Extract the (X, Y) coordinate from the center of the cell holding the provided text.  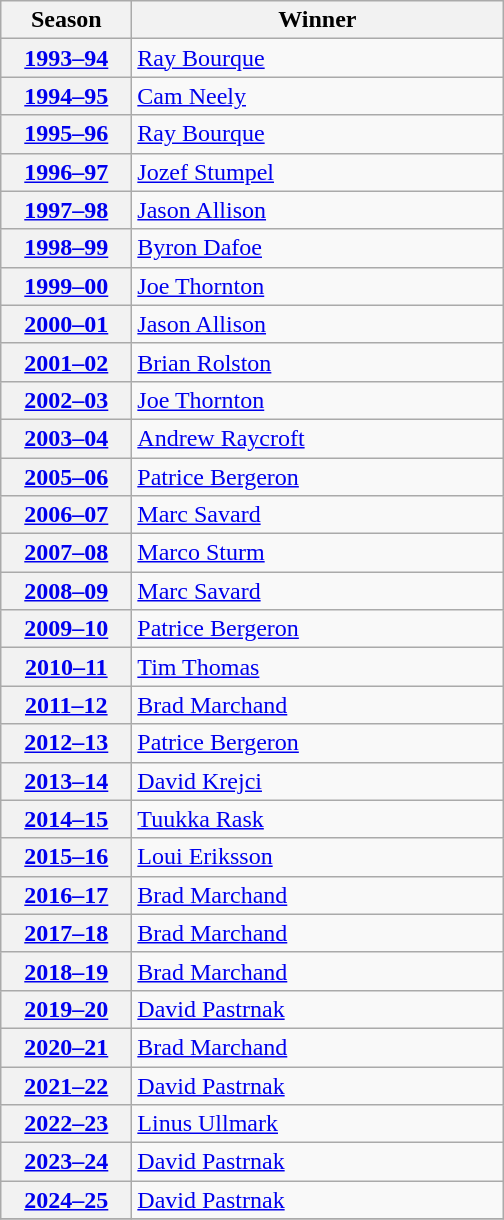
2019–20 (66, 1009)
1998–99 (66, 248)
Byron Dafoe (318, 248)
Tim Thomas (318, 667)
2010–11 (66, 667)
Linus Ullmark (318, 1124)
2006–07 (66, 515)
2000–01 (66, 324)
Winner (318, 20)
2001–02 (66, 362)
2013–14 (66, 781)
1997–98 (66, 210)
2015–16 (66, 857)
Tuukka Rask (318, 819)
1999–00 (66, 286)
1994–95 (66, 96)
2022–23 (66, 1124)
Loui Eriksson (318, 857)
2008–09 (66, 591)
2005–06 (66, 477)
2020–21 (66, 1047)
David Krejci (318, 781)
Brian Rolston (318, 362)
2003–04 (66, 438)
Jozef Stumpel (318, 172)
Cam Neely (318, 96)
2018–19 (66, 971)
2009–10 (66, 629)
2023–24 (66, 1162)
2021–22 (66, 1085)
1996–97 (66, 172)
Andrew Raycroft (318, 438)
2012–13 (66, 743)
1993–94 (66, 58)
Marco Sturm (318, 553)
2024–25 (66, 1200)
2007–08 (66, 553)
2014–15 (66, 819)
Season (66, 20)
2016–17 (66, 895)
2011–12 (66, 705)
1995–96 (66, 134)
2017–18 (66, 933)
2002–03 (66, 400)
